Pinpoint the cell where the given text exists, returning its [x, y] midpoint coordinate. 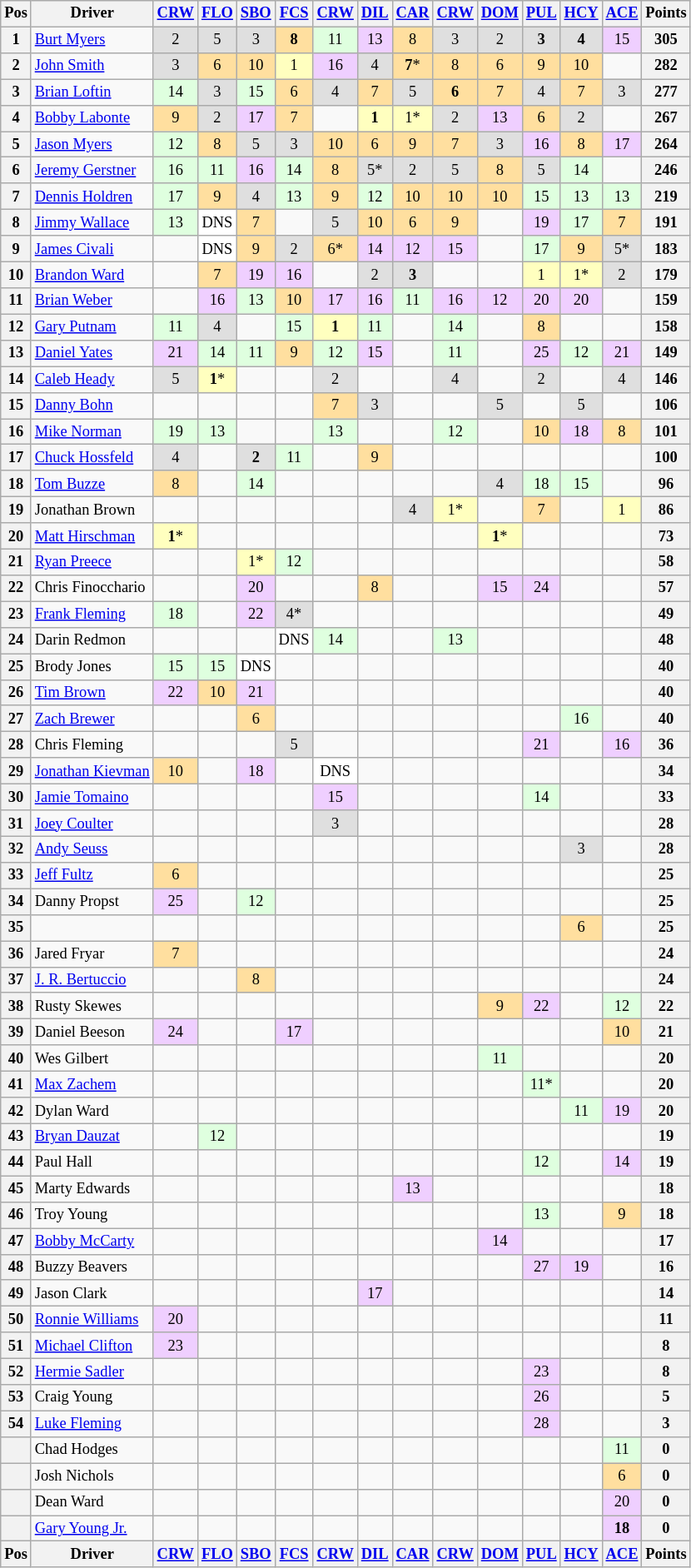
37 [17, 979]
51 [17, 1346]
52 [17, 1372]
277 [666, 92]
Frank Fleming [92, 615]
38 [17, 1006]
Dylan Ward [92, 1111]
57 [666, 588]
Marty Edwards [92, 1189]
Tim Brown [92, 693]
Rusty Skewes [92, 1006]
Zach Brewer [92, 719]
32 [17, 849]
Jonathan Kievman [92, 771]
Jason Clark [92, 1294]
219 [666, 197]
73 [666, 536]
Danny Propst [92, 901]
Jamie Tomaino [92, 798]
Tom Buzze [92, 485]
11* [541, 1084]
86 [666, 510]
Bobby Labonte [92, 118]
Danny Bohn [92, 405]
50 [17, 1319]
Brian Loftin [92, 92]
39 [17, 1033]
149 [666, 353]
Jason Myers [92, 145]
Hermie Sadler [92, 1372]
46 [17, 1216]
35 [17, 928]
Brian Weber [92, 301]
Jimmy Wallace [92, 223]
41 [17, 1084]
Chad Hodges [92, 1451]
Buzzy Beavers [92, 1267]
Chuck Hossfeld [92, 458]
Daniel Yates [92, 353]
Chris Fleming [92, 744]
Luke Fleming [92, 1424]
Jeremy Gerstner [92, 170]
179 [666, 275]
100 [666, 458]
146 [666, 380]
Jared Fryar [92, 954]
Bobby McCarty [92, 1241]
7* [413, 67]
James Civali [92, 248]
Craig Young [92, 1397]
47 [17, 1241]
246 [666, 170]
Brandon Ward [92, 275]
Wes Gilbert [92, 1058]
4* [294, 615]
30 [17, 798]
54 [17, 1424]
Dean Ward [92, 1502]
Mike Norman [92, 431]
J. R. Bertuccio [92, 979]
29 [17, 771]
Gary Young Jr. [92, 1529]
Darin Redmon [92, 641]
282 [666, 67]
Jeff Fultz [92, 876]
Daniel Beeson [92, 1033]
Caleb Heady [92, 380]
Chris Finocchario [92, 588]
53 [17, 1397]
Burt Myers [92, 40]
106 [666, 405]
159 [666, 301]
6* [335, 248]
267 [666, 118]
Troy Young [92, 1216]
Gary Putnam [92, 326]
305 [666, 40]
Max Zachem [92, 1084]
Bryan Dauzat [92, 1137]
Paul Hall [92, 1162]
Brody Jones [92, 666]
191 [666, 223]
264 [666, 145]
Joey Coulter [92, 823]
31 [17, 823]
Ronnie Williams [92, 1319]
45 [17, 1189]
Andy Seuss [92, 849]
Jonathan Brown [92, 510]
Dennis Holdren [92, 197]
43 [17, 1137]
158 [666, 326]
Matt Hirschman [92, 536]
101 [666, 431]
183 [666, 248]
Ryan Preece [92, 563]
John Smith [92, 67]
58 [666, 563]
42 [17, 1111]
96 [666, 485]
Michael Clifton [92, 1346]
44 [17, 1162]
Josh Nichols [92, 1476]
